Provide the [X, Y] coordinate of the cell's center where the given text is located.  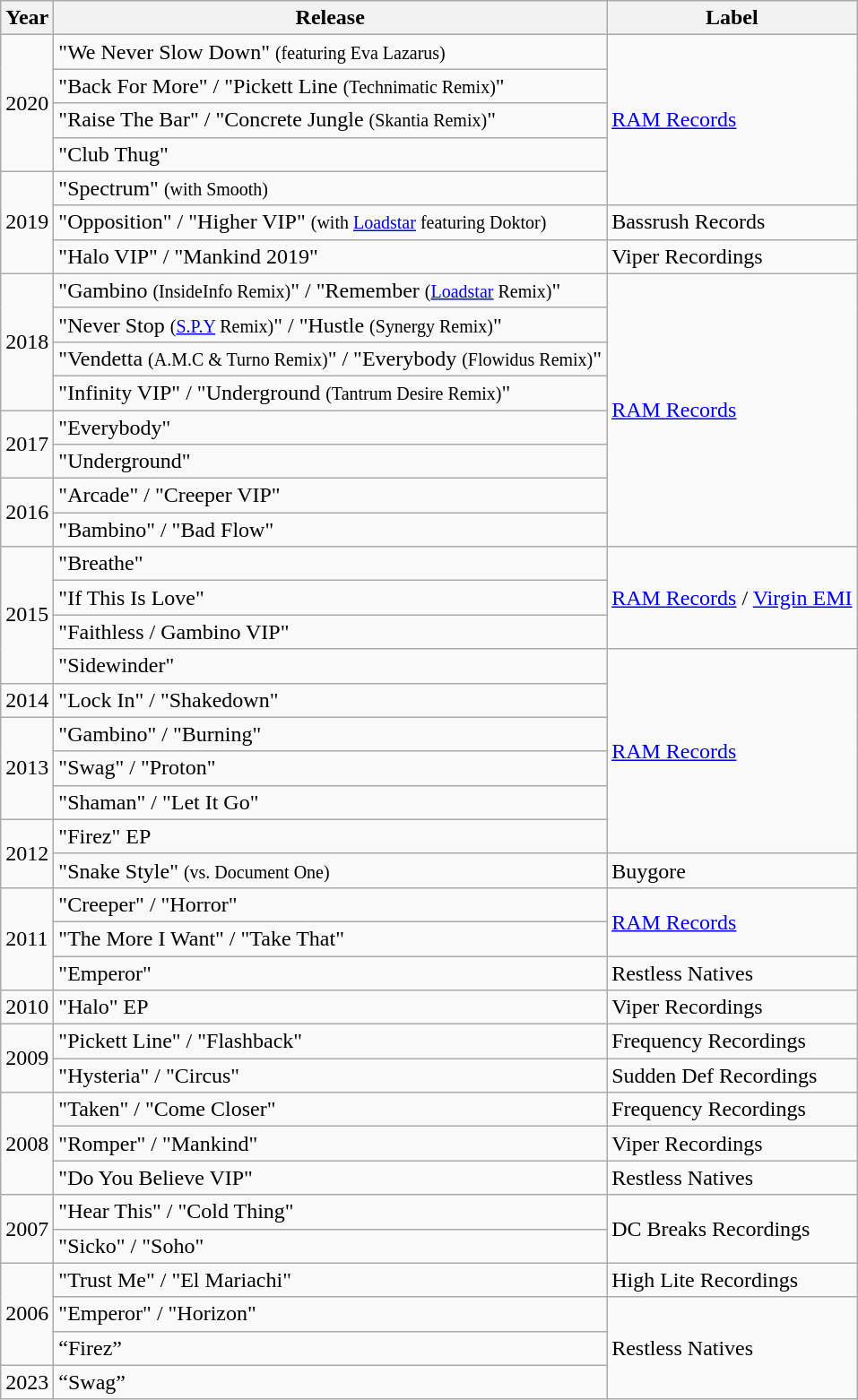
RAM Records / Virgin EMI [732, 598]
"Arcade" / "Creeper VIP" [330, 496]
2018 [27, 341]
"Emperor" / "Horizon" [330, 1314]
"Back For More" / "Pickett Line (Technimatic Remix)" [330, 86]
2006 [27, 1314]
"Vendetta (A.M.C & Turno Remix)" / "Everybody (Flowidus Remix)" [330, 359]
Year [27, 18]
2012 [27, 853]
"Emperor" [330, 972]
2009 [27, 1059]
"If This Is Love" [330, 598]
2016 [27, 513]
"Romper" / "Mankind" [330, 1144]
"Hysteria" / "Circus" [330, 1076]
Sudden Def Recordings [732, 1076]
"We Never Slow Down" (featuring Eva Lazarus) [330, 52]
2011 [27, 938]
"Club Thug" [330, 154]
"Shaman" / "Let It Go" [330, 802]
"Raise The Bar" / "Concrete Jungle (Skantia Remix)" [330, 120]
"Bambino" / "Bad Flow" [330, 530]
"Trust Me" / "El Mariachi" [330, 1280]
Buygore [732, 870]
"Everybody" [330, 428]
"Snake Style" (vs. Document One) [330, 870]
"Underground" [330, 462]
2007 [27, 1229]
"Halo VIP" / "Mankind 2019" [330, 256]
"Swag" / "Proton" [330, 768]
Label [732, 18]
Release [330, 18]
"Firez" EP [330, 836]
"Do You Believe VIP" [330, 1178]
"Gambino (InsideInfo Remix)" / "Remember (Loadstar Remix)" [330, 290]
"Breathe" [330, 564]
"The More I Want" / "Take That" [330, 938]
"Lock In" / "Shakedown" [330, 700]
"Sidewinder" [330, 666]
"Infinity VIP" / "Underground (Tantrum Desire Remix)" [330, 393]
"Hear This" / "Cold Thing" [330, 1212]
“Firez” [330, 1348]
2023 [27, 1382]
2019 [27, 222]
2008 [27, 1144]
Bassrush Records [732, 222]
2017 [27, 445]
"Pickett Line" / "Flashback" [330, 1041]
"Sicko" / "Soho" [330, 1246]
“Swag” [330, 1382]
"Opposition" / "Higher VIP" (with Loadstar featuring Doktor) [330, 222]
2013 [27, 768]
2014 [27, 700]
2015 [27, 615]
"Gambino" / "Burning" [330, 734]
"Taken" / "Come Closer" [330, 1110]
"Faithless / Gambino VIP" [330, 632]
"Spectrum" (with Smooth) [330, 188]
DC Breaks Recordings [732, 1229]
"Halo" EP [330, 1007]
2020 [27, 103]
"Never Stop (S.P.Y Remix)" / "Hustle (Synergy Remix)" [330, 324]
2010 [27, 1007]
"Creeper" / "Horror" [330, 904]
High Lite Recordings [732, 1280]
